Return the (X, Y) coordinate for the center point of the cell that contains the specified text.  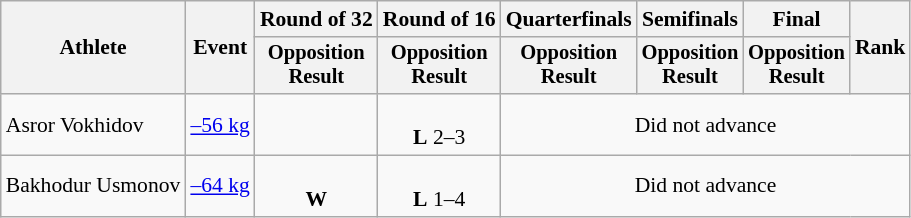
Rank (880, 48)
Event (220, 48)
Athlete (94, 48)
L 1–4 (440, 186)
L 2–3 (440, 124)
Asror Vokhidov (94, 124)
–56 kg (220, 124)
Round of 32 (316, 19)
–64 kg (220, 186)
Bakhodur Usmonov (94, 186)
Round of 16 (440, 19)
W (316, 186)
Quarterfinals (569, 19)
Final (796, 19)
Semifinals (690, 19)
